Search for the cell housing the specified text and yield its (X, Y) center coordinate. 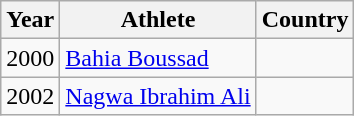
Nagwa Ibrahim Ali (158, 96)
Year (30, 20)
Country (305, 20)
2002 (30, 96)
Athlete (158, 20)
Bahia Boussad (158, 58)
2000 (30, 58)
